Scan for the cell matching the given text and deliver its (x, y) coordinate at center. 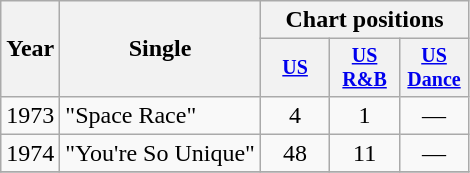
"You're So Unique" (160, 153)
1 (364, 115)
48 (294, 153)
USR&B (364, 68)
"Space Race" (160, 115)
1974 (30, 153)
USDance (434, 68)
4 (294, 115)
1973 (30, 115)
Single (160, 49)
11 (364, 153)
Year (30, 49)
Chart positions (364, 20)
US (294, 68)
